Capture the cell that displays the provided text and extract its (x, y) central coordinate. 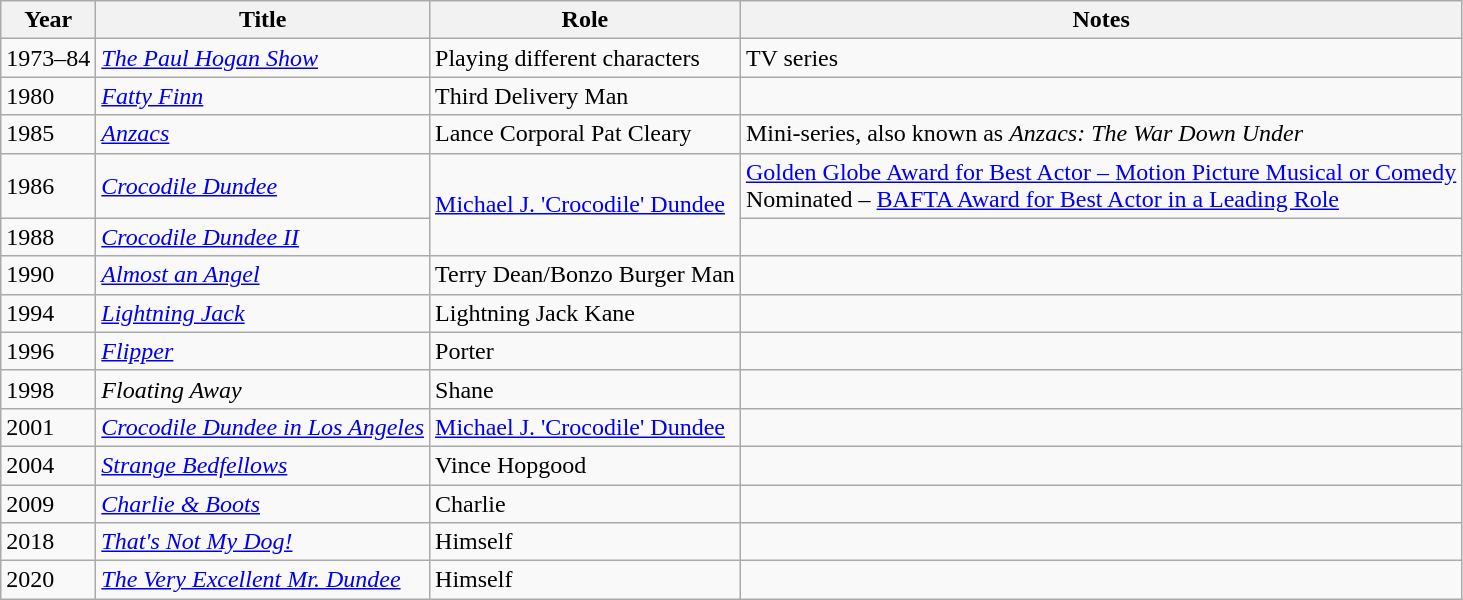
Floating Away (263, 389)
Fatty Finn (263, 96)
Charlie (586, 503)
Crocodile Dundee (263, 186)
1996 (48, 351)
Crocodile Dundee in Los Angeles (263, 427)
1988 (48, 237)
Role (586, 20)
Porter (586, 351)
That's Not My Dog! (263, 542)
Lightning Jack Kane (586, 313)
Flipper (263, 351)
2018 (48, 542)
Third Delivery Man (586, 96)
1980 (48, 96)
TV series (1100, 58)
Vince Hopgood (586, 465)
The Paul Hogan Show (263, 58)
Year (48, 20)
2001 (48, 427)
Lance Corporal Pat Cleary (586, 134)
Title (263, 20)
Notes (1100, 20)
1994 (48, 313)
Crocodile Dundee II (263, 237)
Strange Bedfellows (263, 465)
1990 (48, 275)
1998 (48, 389)
The Very Excellent Mr. Dundee (263, 580)
Lightning Jack (263, 313)
1973–84 (48, 58)
Terry Dean/Bonzo Burger Man (586, 275)
1986 (48, 186)
Charlie & Boots (263, 503)
Playing different characters (586, 58)
2009 (48, 503)
Golden Globe Award for Best Actor – Motion Picture Musical or ComedyNominated – BAFTA Award for Best Actor in a Leading Role (1100, 186)
Anzacs (263, 134)
2020 (48, 580)
Mini-series, also known as Anzacs: The War Down Under (1100, 134)
Shane (586, 389)
1985 (48, 134)
Almost an Angel (263, 275)
2004 (48, 465)
